Extract the [x, y] coordinate from the center of the cell holding the provided text.  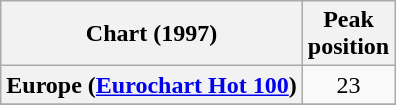
Europe (Eurochart Hot 100) [152, 85]
Chart (1997) [152, 34]
Peakposition [348, 34]
23 [348, 85]
